Determine the (X, Y) coordinate at the center of the cell enclosing the given text.  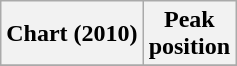
Peak position (189, 34)
Chart (2010) (72, 34)
